Capture the cell that displays the provided text and extract its (X, Y) central coordinate. 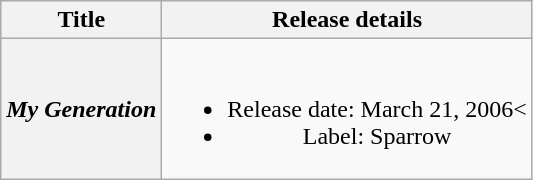
Release details (347, 20)
My Generation (82, 109)
Title (82, 20)
Release date: March 21, 2006<Label: Sparrow (347, 109)
